Return (x, y) of the center of cell containing provided text 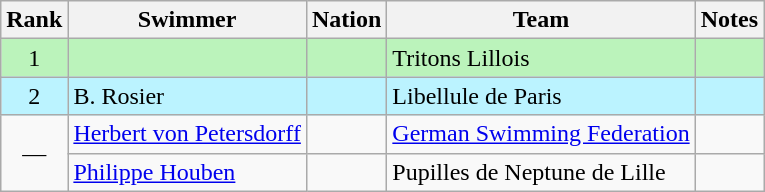
Nation (346, 20)
Tritons Lillois (541, 58)
Rank (34, 20)
2 (34, 96)
Pupilles de Neptune de Lille (541, 172)
Libellule de Paris (541, 96)
Philippe Houben (188, 172)
German Swimming Federation (541, 134)
B. Rosier (188, 96)
Swimmer (188, 20)
Notes (729, 20)
1 (34, 58)
— (34, 153)
Team (541, 20)
Herbert von Petersdorff (188, 134)
